Return [x, y] of the center of cell containing provided text 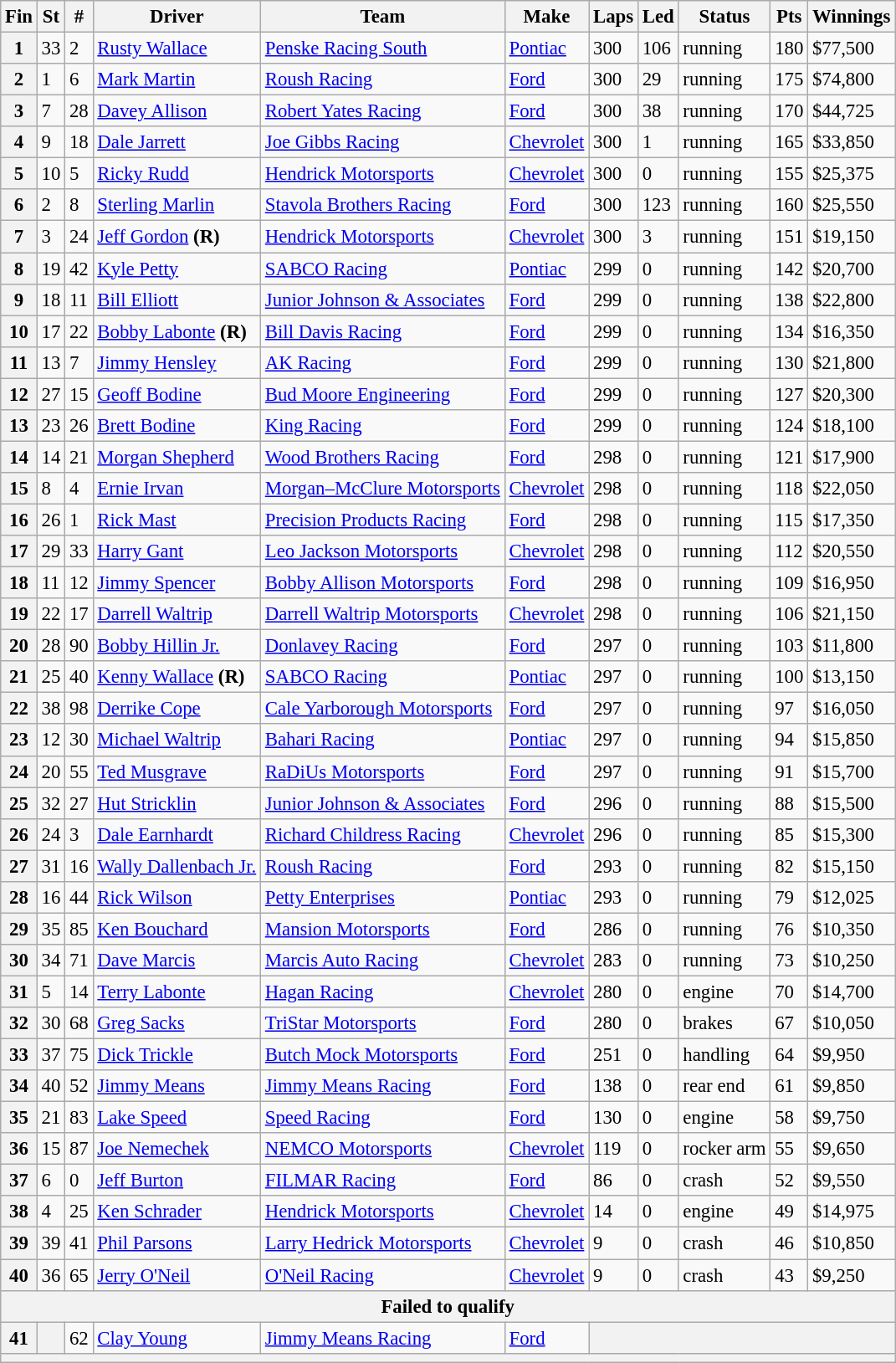
Cale Yarborough Motorsports [382, 709]
Mark Martin [177, 79]
$17,350 [852, 520]
$15,300 [852, 834]
Ken Schrader [177, 1212]
Winnings [852, 17]
Hut Stricklin [177, 803]
67 [790, 1023]
Make [546, 17]
Ricky Rudd [177, 174]
$21,800 [852, 362]
Darrell Waltrip Motorsports [382, 614]
TriStar Motorsports [382, 1023]
Rick Mast [177, 520]
$14,700 [852, 992]
44 [79, 898]
Sterling Marlin [177, 205]
Jimmy Hensley [177, 362]
Kenny Wallace (R) [177, 677]
Michael Waltrip [177, 740]
Jeff Burton [177, 1181]
# [79, 17]
Bill Elliott [177, 300]
Terry Labonte [177, 992]
70 [790, 992]
$10,850 [852, 1243]
155 [790, 174]
$12,025 [852, 898]
Morgan Shepherd [177, 457]
103 [790, 646]
Rusty Wallace [177, 49]
RaDiUs Motorsports [382, 771]
$9,250 [852, 1275]
Marcis Auto Racing [382, 961]
Harry Gant [177, 551]
Led [658, 17]
O'Neil Racing [382, 1275]
Penske Racing South [382, 49]
Bobby Labonte (R) [177, 331]
$10,250 [852, 961]
$16,950 [852, 583]
62 [79, 1338]
180 [790, 49]
$77,500 [852, 49]
$20,300 [852, 394]
Precision Products Racing [382, 520]
79 [790, 898]
Ernie Irvan [177, 489]
Geoff Bodine [177, 394]
$44,725 [852, 111]
Rick Wilson [177, 898]
Team [382, 17]
$14,975 [852, 1212]
Fin [19, 17]
Butch Mock Motorsports [382, 1055]
$17,900 [852, 457]
handling [724, 1055]
286 [614, 929]
165 [790, 142]
Bahari Racing [382, 740]
$16,050 [852, 709]
119 [614, 1149]
$10,050 [852, 1023]
$22,050 [852, 489]
$15,150 [852, 866]
Darrell Waltrip [177, 614]
Dale Jarrett [177, 142]
$25,375 [852, 174]
160 [790, 205]
Hagan Racing [382, 992]
$33,850 [852, 142]
124 [790, 426]
Dick Trickle [177, 1055]
58 [790, 1118]
88 [790, 803]
$19,150 [852, 237]
brakes [724, 1023]
$13,150 [852, 677]
rear end [724, 1086]
Greg Sacks [177, 1023]
112 [790, 551]
$9,750 [852, 1118]
Jimmy Spencer [177, 583]
Mansion Motorsports [382, 929]
Clay Young [177, 1338]
Joe Nemechek [177, 1149]
83 [79, 1118]
Leo Jackson Motorsports [382, 551]
100 [790, 677]
82 [790, 866]
123 [658, 205]
43 [790, 1275]
$9,650 [852, 1149]
$10,350 [852, 929]
75 [79, 1055]
AK Racing [382, 362]
Phil Parsons [177, 1243]
134 [790, 331]
46 [790, 1243]
283 [614, 961]
115 [790, 520]
94 [790, 740]
$18,100 [852, 426]
$9,550 [852, 1181]
Jeff Gordon (R) [177, 237]
Bobby Allison Motorsports [382, 583]
$21,150 [852, 614]
$22,800 [852, 300]
127 [790, 394]
Status [724, 17]
151 [790, 237]
61 [790, 1086]
86 [614, 1181]
90 [79, 646]
$15,500 [852, 803]
$9,850 [852, 1086]
$15,700 [852, 771]
Larry Hedrick Motorsports [382, 1243]
FILMAR Racing [382, 1181]
91 [790, 771]
Petty Enterprises [382, 898]
251 [614, 1055]
Wally Dallenbach Jr. [177, 866]
Donlavey Racing [382, 646]
Joe Gibbs Racing [382, 142]
Bud Moore Engineering [382, 394]
Lake Speed [177, 1118]
Laps [614, 17]
Morgan–McClure Motorsports [382, 489]
68 [79, 1023]
Bill Davis Racing [382, 331]
$15,850 [852, 740]
42 [79, 269]
Richard Childress Racing [382, 834]
Jerry O'Neil [177, 1275]
Ken Bouchard [177, 929]
Pts [790, 17]
64 [790, 1055]
175 [790, 79]
NEMCO Motorsports [382, 1149]
Jimmy Means [177, 1086]
Kyle Petty [177, 269]
142 [790, 269]
St [50, 17]
Dale Earnhardt [177, 834]
118 [790, 489]
King Racing [382, 426]
$20,700 [852, 269]
Davey Allison [177, 111]
$74,800 [852, 79]
$11,800 [852, 646]
76 [790, 929]
$20,550 [852, 551]
71 [79, 961]
$25,550 [852, 205]
49 [790, 1212]
Failed to qualify [448, 1306]
$9,950 [852, 1055]
Derrike Cope [177, 709]
Robert Yates Racing [382, 111]
109 [790, 583]
170 [790, 111]
Wood Brothers Racing [382, 457]
Bobby Hillin Jr. [177, 646]
97 [790, 709]
87 [79, 1149]
121 [790, 457]
73 [790, 961]
Speed Racing [382, 1118]
Stavola Brothers Racing [382, 205]
Dave Marcis [177, 961]
rocker arm [724, 1149]
Brett Bodine [177, 426]
Ted Musgrave [177, 771]
$16,350 [852, 331]
65 [79, 1275]
Driver [177, 17]
98 [79, 709]
